Scan for the cell matching the given text and deliver its (X, Y) coordinate at center. 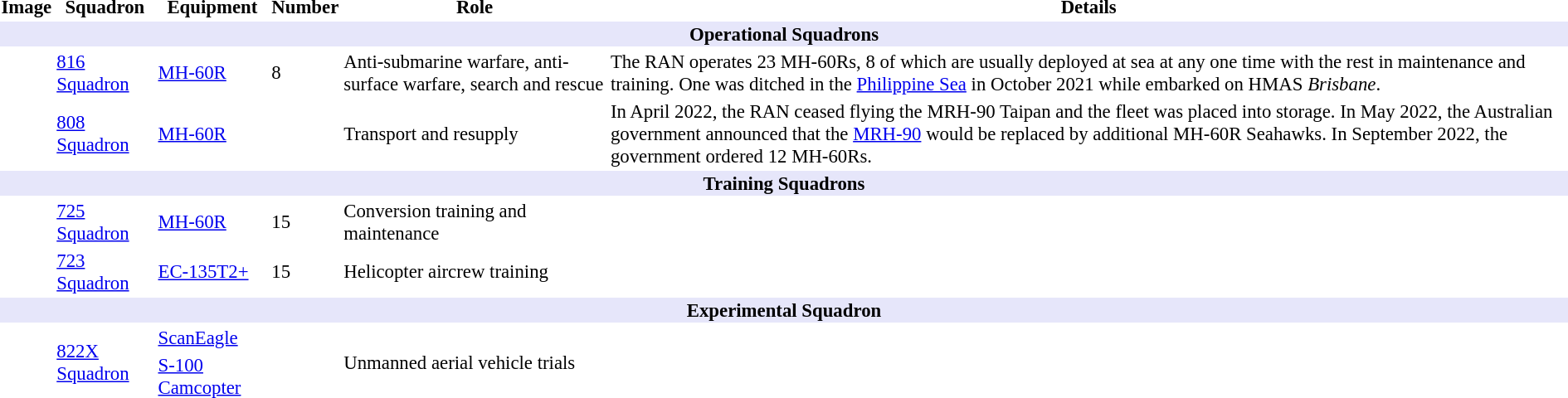
Anti-submarine warfare, anti-surface warfare, search and rescue (475, 73)
723 Squadron (105, 272)
725 Squadron (105, 222)
Experimental Squadron (784, 310)
Transport and resupply (475, 133)
808 Squadron (105, 133)
Operational Squadrons (784, 34)
Helicopter aircrew training (475, 272)
816 Squadron (105, 73)
EC-135T2+ (212, 272)
ScanEagle (212, 337)
8 (305, 73)
Conversion training and maintenance (475, 222)
Training Squadrons (784, 183)
